From the cell containing the given text, extract its center point as (x, y) coordinate. 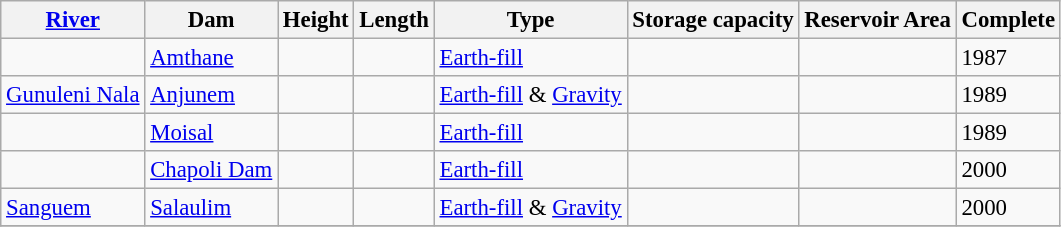
Storage capacity (713, 20)
Anjunem (212, 95)
Reservoir Area (878, 20)
Sanguem (73, 208)
Type (530, 20)
Gunuleni Nala (73, 95)
Length (394, 20)
River (73, 20)
1987 (1008, 58)
Dam (212, 20)
Chapoli Dam (212, 170)
Height (316, 20)
Complete (1008, 20)
Moisal (212, 133)
Amthane (212, 58)
Salaulim (212, 208)
